Return [X, Y] of the center of cell containing provided text 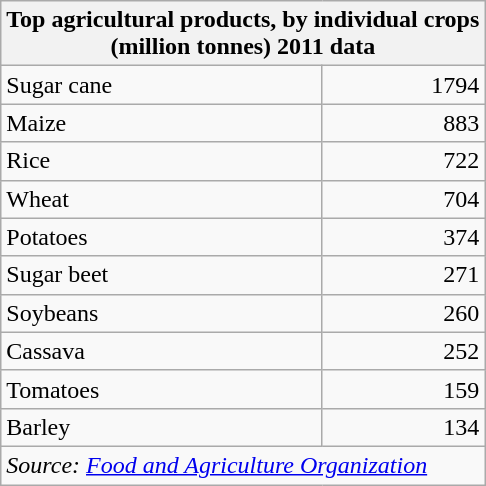
Sugar cane [162, 85]
883 [403, 123]
722 [403, 161]
Cassava [162, 351]
Potatoes [162, 237]
Sugar beet [162, 275]
704 [403, 199]
Barley [162, 427]
374 [403, 237]
Tomatoes [162, 389]
260 [403, 313]
252 [403, 351]
Wheat [162, 199]
134 [403, 427]
Rice [162, 161]
1794 [403, 85]
159 [403, 389]
Maize [162, 123]
Top agricultural products, by individual crops (million tonnes) 2011 data [243, 34]
Source: Food and Agriculture Organization [243, 465]
271 [403, 275]
Soybeans [162, 313]
